Identify which cell holds the provided text, then report its [X, Y] central coordinate. 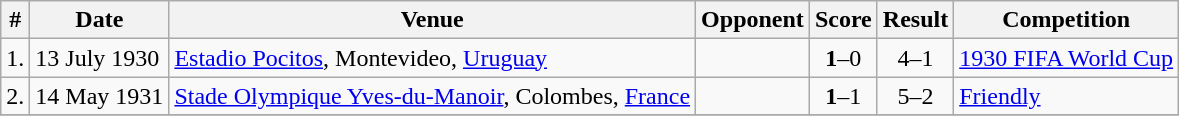
Result [915, 20]
Friendly [1066, 96]
4–1 [915, 58]
Date [100, 20]
Stade Olympique Yves-du-Manoir, Colombes, France [432, 96]
5–2 [915, 96]
1. [16, 58]
Competition [1066, 20]
1–1 [843, 96]
1930 FIFA World Cup [1066, 58]
2. [16, 96]
# [16, 20]
Score [843, 20]
13 July 1930 [100, 58]
14 May 1931 [100, 96]
Estadio Pocitos, Montevideo, Uruguay [432, 58]
Venue [432, 20]
Opponent [753, 20]
1–0 [843, 58]
